Capture the cell that displays the provided text and extract its [X, Y] central coordinate. 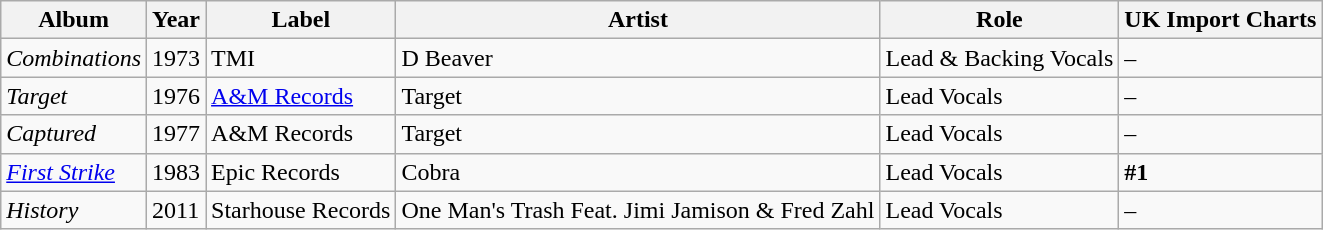
Year [176, 20]
Album [74, 20]
1977 [176, 134]
TMI [301, 58]
D Beaver [638, 58]
1976 [176, 96]
Role [1000, 20]
First Strike [74, 172]
Combinations [74, 58]
2011 [176, 210]
Captured [74, 134]
UK Import Charts [1220, 20]
Starhouse Records [301, 210]
#1 [1220, 172]
History [74, 210]
Cobra [638, 172]
Artist [638, 20]
One Man's Trash Feat. Jimi Jamison & Fred Zahl [638, 210]
Epic Records [301, 172]
1973 [176, 58]
Label [301, 20]
Lead & Backing Vocals [1000, 58]
1983 [176, 172]
